Find where the given text appears and provide that cell's center as [X, Y] coordinate. 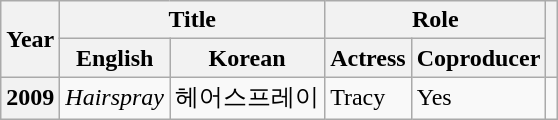
Korean [248, 58]
English [115, 58]
Yes [478, 98]
Hairspray [115, 98]
헤어스프레이 [248, 98]
2009 [30, 98]
Coproducer [478, 58]
Actress [368, 58]
Tracy [368, 98]
Year [30, 39]
Role [436, 20]
Title [192, 20]
